Detect which cell encompasses the target text, then output its (X, Y) center coordinate. 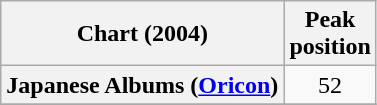
52 (330, 85)
Chart (2004) (142, 34)
Peakposition (330, 34)
Japanese Albums (Oricon) (142, 85)
